Provide the (x, y) coordinate of the cell's center where the given text is located.  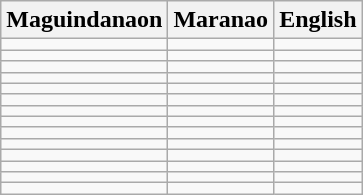
Maranao (221, 20)
Maguindanaon (84, 20)
English (318, 20)
